Identify which cell holds the provided text, then report its [x, y] central coordinate. 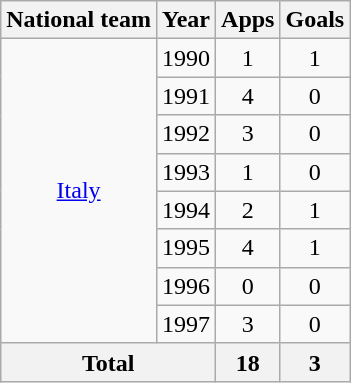
National team [79, 20]
Year [186, 20]
1991 [186, 96]
Total [108, 362]
Italy [79, 191]
2 [248, 210]
1992 [186, 134]
Apps [248, 20]
1990 [186, 58]
1997 [186, 324]
1996 [186, 286]
1993 [186, 172]
1994 [186, 210]
1995 [186, 248]
Goals [315, 20]
18 [248, 362]
